Return [x, y] of the center of cell containing provided text 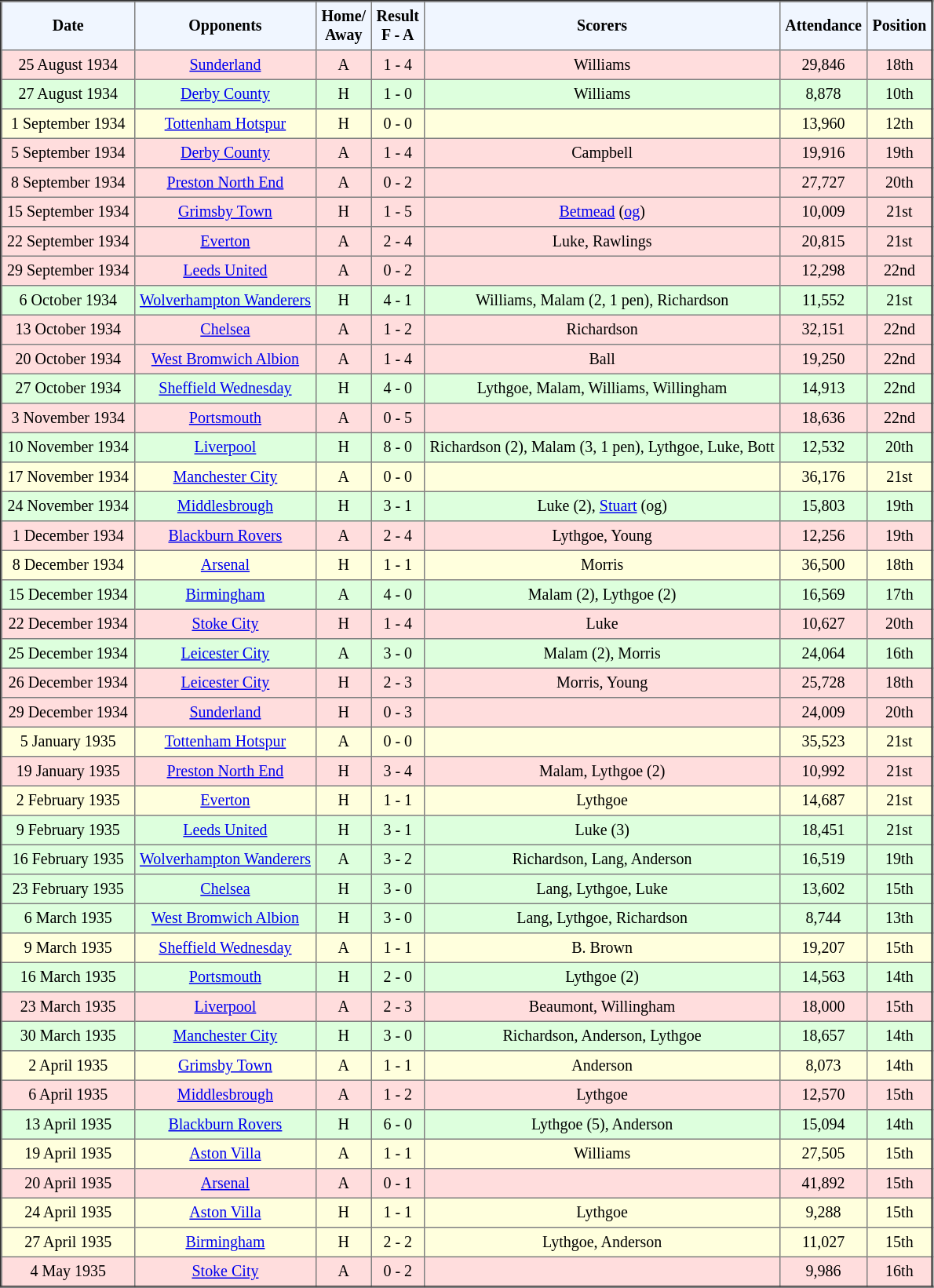
27 April 1935 [68, 1242]
27 October 1934 [68, 389]
Ball [603, 359]
2 April 1935 [68, 1066]
1 - 0 [398, 94]
9 February 1935 [68, 830]
4 - 1 [398, 301]
10 November 1934 [68, 447]
23 March 1935 [68, 1007]
Beaumont, Willingham [603, 1007]
29,846 [823, 65]
5 September 1934 [68, 153]
Lythgoe, Anderson [603, 1242]
18,657 [823, 1036]
15 September 1934 [68, 212]
36,500 [823, 565]
Lythgoe (2) [603, 977]
9,986 [823, 1272]
0 - 3 [398, 713]
Lythgoe, Malam, Williams, Willingham [603, 389]
Anderson [603, 1066]
6 March 1935 [68, 918]
9 March 1935 [68, 948]
29 September 1934 [68, 271]
Malam (2), Lythgoe (2) [603, 595]
8,744 [823, 918]
13th [899, 918]
2 - 0 [398, 977]
Morris [603, 565]
16,519 [823, 859]
10,627 [823, 624]
Betmead (og) [603, 212]
Richardson, Lang, Anderson [603, 859]
24 April 1935 [68, 1213]
19 April 1935 [68, 1154]
11,027 [823, 1242]
4 May 1935 [68, 1272]
9,288 [823, 1213]
Richardson [603, 330]
12,298 [823, 271]
19,207 [823, 948]
Home/Away [344, 26]
6 - 0 [398, 1125]
Morris, Young [603, 683]
27,727 [823, 183]
Date [68, 26]
1 - 5 [398, 212]
25,728 [823, 683]
19,250 [823, 359]
13,960 [823, 124]
12,532 [823, 447]
26 December 1934 [68, 683]
17 November 1934 [68, 477]
14,687 [823, 801]
Luke (2), Stuart (og) [603, 506]
30 March 1935 [68, 1036]
27 August 1934 [68, 94]
6 October 1934 [68, 301]
19,916 [823, 153]
22 December 1934 [68, 624]
12th [899, 124]
Williams, Malam (2, 1 pen), Richardson [603, 301]
20 April 1935 [68, 1184]
8 September 1934 [68, 183]
Luke, Rawlings [603, 242]
17th [899, 595]
Opponents [224, 26]
Richardson, Anderson, Lythgoe [603, 1036]
Lythgoe (5), Anderson [603, 1125]
10th [899, 94]
24,064 [823, 654]
18,000 [823, 1007]
8 - 0 [398, 447]
2 February 1935 [68, 801]
13 October 1934 [68, 330]
23 February 1935 [68, 889]
24 November 1934 [68, 506]
1 December 1934 [68, 536]
32,151 [823, 330]
B. Brown [603, 948]
10,009 [823, 212]
12,256 [823, 536]
15,094 [823, 1125]
5 January 1935 [68, 742]
18,636 [823, 418]
13 April 1935 [68, 1125]
16,569 [823, 595]
6 April 1935 [68, 1095]
0 - 1 [398, 1184]
Malam, Lythgoe (2) [603, 772]
15 December 1934 [68, 595]
1 September 1934 [68, 124]
Lythgoe, Young [603, 536]
3 November 1934 [68, 418]
2 - 2 [398, 1242]
3 - 4 [398, 772]
Luke (3) [603, 830]
12,570 [823, 1095]
11,552 [823, 301]
19 January 1935 [68, 772]
25 December 1934 [68, 654]
8,878 [823, 94]
29 December 1934 [68, 713]
20,815 [823, 242]
41,892 [823, 1184]
35,523 [823, 742]
14,913 [823, 389]
20 October 1934 [68, 359]
25 August 1934 [68, 65]
Luke [603, 624]
10,992 [823, 772]
24,009 [823, 713]
36,176 [823, 477]
ResultF - A [398, 26]
27,505 [823, 1154]
3 - 2 [398, 859]
Campbell [603, 153]
Scorers [603, 26]
Lang, Lythgoe, Richardson [603, 918]
8,073 [823, 1066]
16 March 1935 [68, 977]
Lang, Lythgoe, Luke [603, 889]
Richardson (2), Malam (3, 1 pen), Lythgoe, Luke, Bott [603, 447]
0 - 5 [398, 418]
18,451 [823, 830]
Attendance [823, 26]
15,803 [823, 506]
8 December 1934 [68, 565]
22 September 1934 [68, 242]
13,602 [823, 889]
14,563 [823, 977]
Position [899, 26]
16 February 1935 [68, 859]
Malam (2), Morris [603, 654]
